Return the [x, y] coordinate for the center point of the cell that contains the specified text.  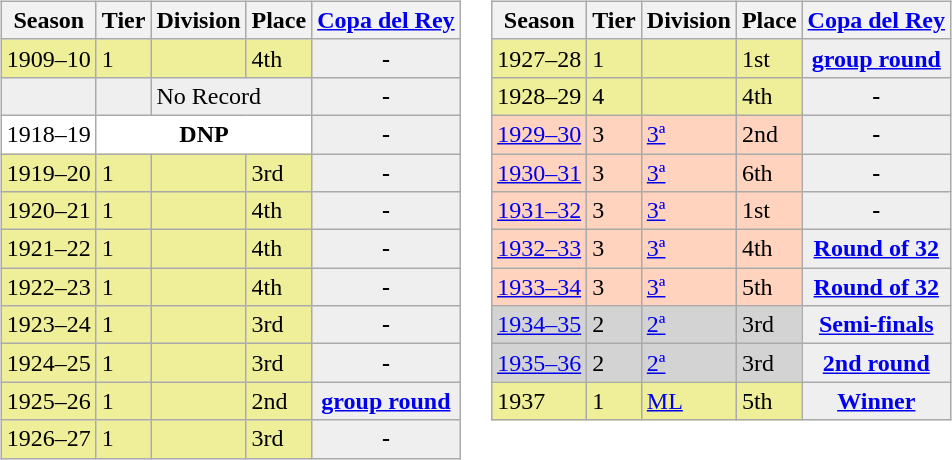
1935–36 [540, 363]
1927–28 [540, 58]
Winner [876, 401]
No Record [232, 96]
1919–20 [48, 173]
ML [688, 401]
1929–30 [540, 134]
6th [769, 173]
Semi-finals [876, 325]
1918–19 [48, 134]
1937 [540, 401]
2nd round [876, 363]
1934–35 [540, 325]
1926–27 [48, 439]
1925–26 [48, 401]
1921–22 [48, 249]
4 [614, 96]
1924–25 [48, 363]
1932–33 [540, 249]
1922–23 [48, 287]
1931–32 [540, 211]
1933–34 [540, 287]
1909–10 [48, 58]
1923–24 [48, 325]
1920–21 [48, 211]
1930–31 [540, 173]
1928–29 [540, 96]
DNP [204, 134]
